From the cell containing the given text, extract its center point as [x, y] coordinate. 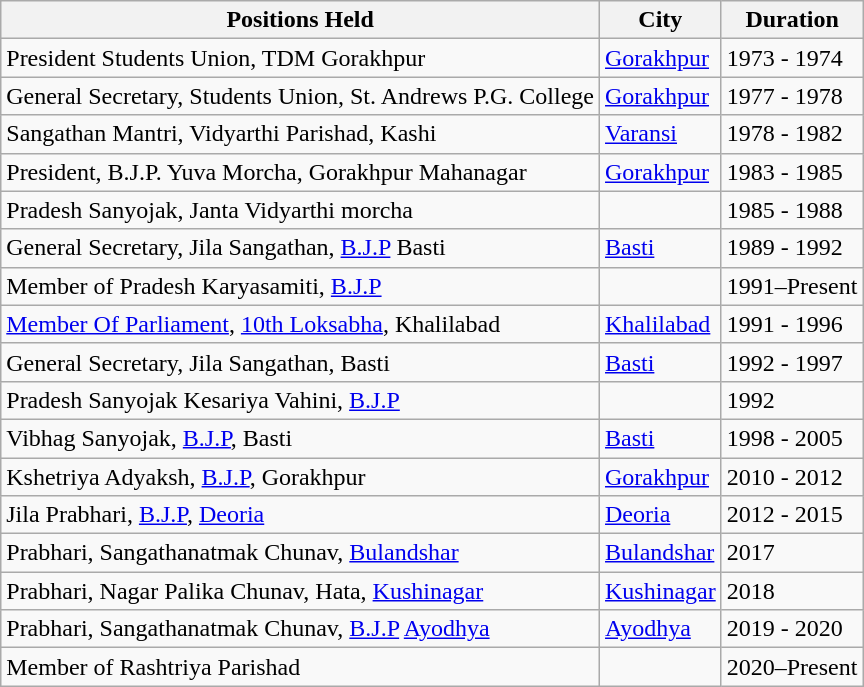
Pradesh Sanyojak, Janta Vidyarthi morcha [300, 210]
2010 - 2012 [792, 477]
General Secretary, Jila Sangathan, B.J.P Basti [300, 248]
Prabhari, Sangathanatmak Chunav, Bulandshar [300, 553]
Duration [792, 20]
2019 - 2020 [792, 629]
Positions Held [300, 20]
1973 - 1974 [792, 58]
Vibhag Sanyojak, B.J.P, Basti [300, 438]
2017 [792, 553]
City [661, 20]
President Students Union, TDM Gorakhpur [300, 58]
Ayodhya [661, 629]
1985 - 1988 [792, 210]
2020–Present [792, 667]
Prabhari, Nagar Palika Chunav, Hata, Kushinagar [300, 591]
Varansi [661, 134]
Member Of Parliament, 10th Loksabha, Khalilabad [300, 324]
Pradesh Sanyojak Kesariya Vahini, B.J.P [300, 400]
Member of Rashtriya Parishad [300, 667]
Member of Pradesh Karyasamiti, B.J.P [300, 286]
Bulandshar [661, 553]
1992 [792, 400]
Khalilabad [661, 324]
General Secretary, Students Union, St. Andrews P.G. College [300, 96]
Jila Prabhari, B.J.P, Deoria [300, 515]
Deoria [661, 515]
General Secretary, Jila Sangathan, Basti [300, 362]
2012 - 2015 [792, 515]
Sangathan Mantri, Vidyarthi Parishad, Kashi [300, 134]
1992 - 1997 [792, 362]
1991 - 1996 [792, 324]
Kushinagar [661, 591]
1978 - 1982 [792, 134]
1983 - 1985 [792, 172]
1991–Present [792, 286]
1998 - 2005 [792, 438]
Prabhari, Sangathanatmak Chunav, B.J.P Ayodhya [300, 629]
2018 [792, 591]
Kshetriya Adyaksh, B.J.P, Gorakhpur [300, 477]
President, B.J.P. Yuva Morcha, Gorakhpur Mahanagar [300, 172]
1989 - 1992 [792, 248]
1977 - 1978 [792, 96]
